Extract the [x, y] coordinate from the center of the cell holding the provided text.  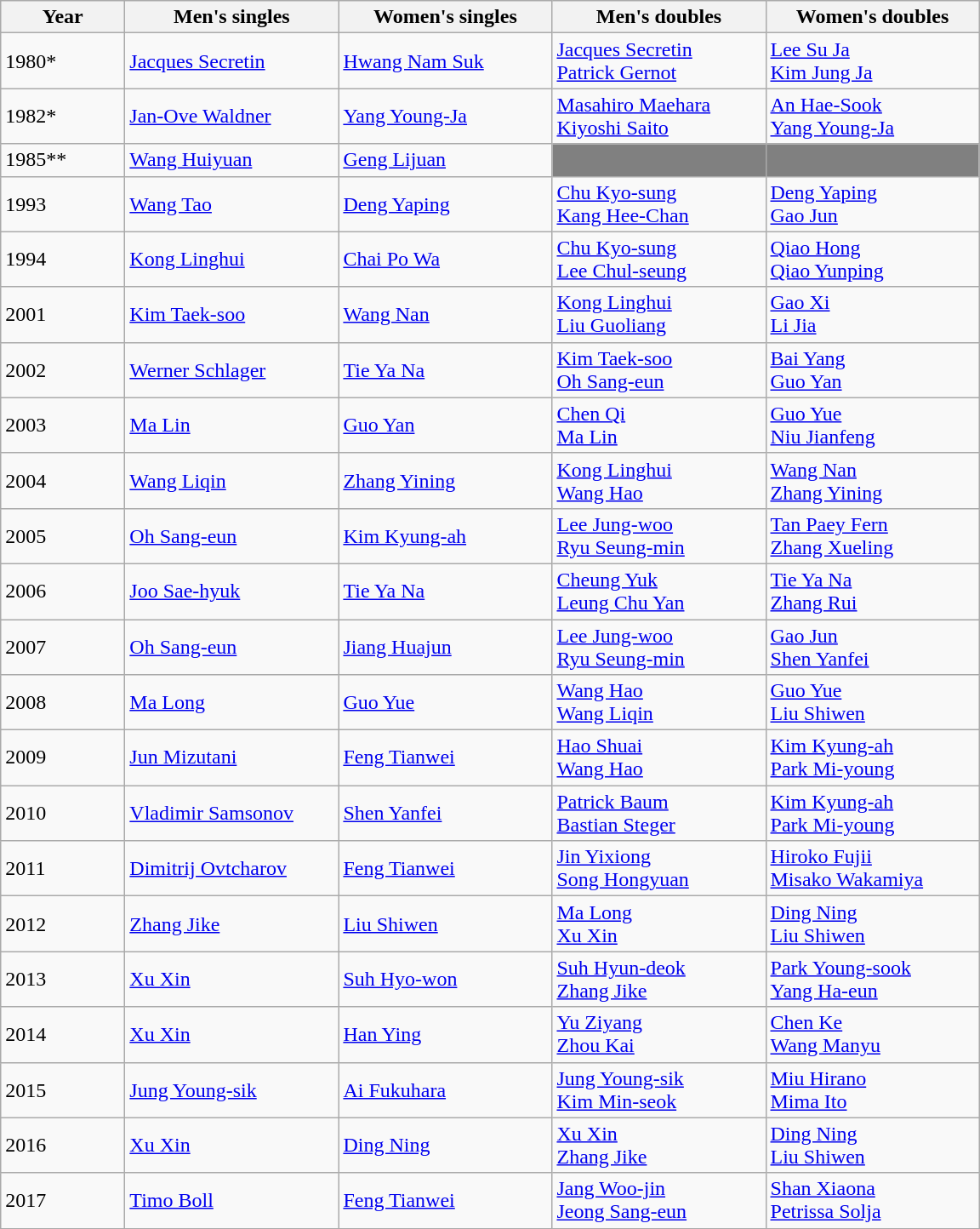
Chen Ke Wang Manyu [873, 1035]
Hao Shuai Wang Hao [658, 757]
Deng Yaping [446, 204]
Jung Young-sik Kim Min-seok [658, 1089]
Qiao Hong Qiao Yunping [873, 259]
Kim Kyung-ah [446, 536]
Joo Sae-hyuk [231, 591]
Lee Su Ja Kim Jung Ja [873, 61]
2017 [63, 1200]
Wang Liqin [231, 480]
Ding Ning [446, 1146]
Ma Long Xu Xin [658, 924]
1994 [63, 259]
Kong Linghui [231, 259]
2007 [63, 647]
Ai Fukuhara [446, 1089]
Ma Lin [231, 426]
1980* [63, 61]
1982* [63, 116]
2014 [63, 1035]
2003 [63, 426]
Wang Nan [446, 315]
2013 [63, 979]
Deng Yaping Gao Jun [873, 204]
Park Young-sook Yang Ha-eun [873, 979]
Guo Yue Liu Shiwen [873, 703]
Suh Hyo-won [446, 979]
Men's singles [231, 17]
Xu Xin Zhang Jike [658, 1146]
Jang Woo-jin Jeong Sang-eun [658, 1200]
2010 [63, 814]
Liu Shiwen [446, 924]
Dimitrij Ovtcharov [231, 868]
Yu Ziyang Zhou Kai [658, 1035]
2011 [63, 868]
2012 [63, 924]
Tan Paey Fern Zhang Xueling [873, 536]
1985** [63, 160]
2006 [63, 591]
Wang Huiyuan [231, 160]
Kim Taek-soo Oh Sang-eun [658, 369]
2008 [63, 703]
Han Ying [446, 1035]
2002 [63, 369]
Shen Yanfei [446, 814]
Jacques Secretin [231, 61]
Cheung Yuk Leung Chu Yan [658, 591]
Tie Ya Na Zhang Rui [873, 591]
Guo Yue Niu Jianfeng [873, 426]
Timo Boll [231, 1200]
Shan Xiaona Petrissa Solja [873, 1200]
2016 [63, 1146]
2001 [63, 315]
Chen Qi Ma Lin [658, 426]
Masahiro Maehara Kiyoshi Saito [658, 116]
Jung Young-sik [231, 1089]
2015 [63, 1089]
Gao Xi Li Jia [873, 315]
Kong Linghui Wang Hao [658, 480]
Wang Tao [231, 204]
Ma Long [231, 703]
Guo Yan [446, 426]
Jacques Secretin Patrick Gernot [658, 61]
Men's doubles [658, 17]
Gao Jun Shen Yanfei [873, 647]
Werner Schlager [231, 369]
Jun Mizutani [231, 757]
2009 [63, 757]
Wang Hao Wang Liqin [658, 703]
Jin Yixiong Song Hongyuan [658, 868]
Wang Nan Zhang Yining [873, 480]
Year [63, 17]
2004 [63, 480]
Guo Yue [446, 703]
Women's singles [446, 17]
Geng Lijuan [446, 160]
Chu Kyo-sung Lee Chul-seung [658, 259]
Zhang Jike [231, 924]
Yang Young-Ja [446, 116]
Hiroko Fujii Misako Wakamiya [873, 868]
Zhang Yining [446, 480]
1993 [63, 204]
2005 [63, 536]
An Hae-Sook Yang Young-Ja [873, 116]
Suh Hyun-deok Zhang Jike [658, 979]
Hwang Nam Suk [446, 61]
Vladimir Samsonov [231, 814]
Bai Yang Guo Yan [873, 369]
Kong Linghui Liu Guoliang [658, 315]
Patrick Baum Bastian Steger [658, 814]
Chai Po Wa [446, 259]
Jiang Huajun [446, 647]
Chu Kyo-sung Kang Hee-Chan [658, 204]
Miu Hirano Mima Ito [873, 1089]
Jan-Ove Waldner [231, 116]
Kim Taek-soo [231, 315]
Women's doubles [873, 17]
